Detect which cell encompasses the target text, then output its [X, Y] center coordinate. 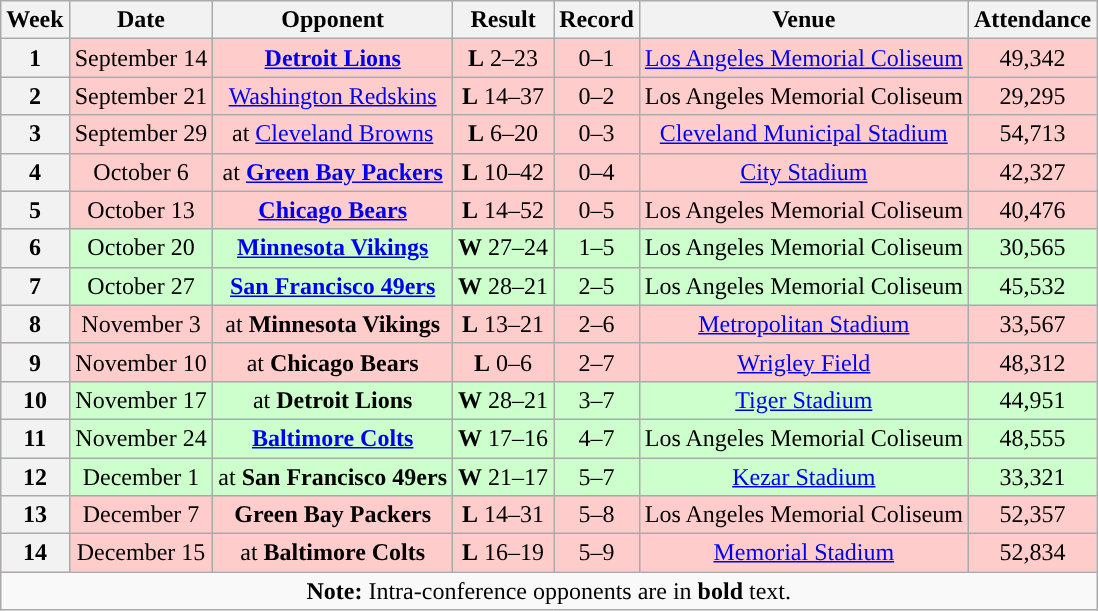
Detroit Lions [333, 58]
at San Francisco 49ers [333, 477]
0–3 [597, 134]
Baltimore Colts [333, 438]
December 1 [141, 477]
L 0–6 [504, 362]
40,476 [1032, 210]
0–4 [597, 172]
November 24 [141, 438]
2 [35, 96]
7 [35, 286]
2–5 [597, 286]
5–9 [597, 553]
at Minnesota Vikings [333, 324]
Memorial Stadium [804, 553]
City Stadium [804, 172]
Metropolitan Stadium [804, 324]
L 2–23 [504, 58]
45,532 [1032, 286]
1 [35, 58]
San Francisco 49ers [333, 286]
3 [35, 134]
13 [35, 515]
4 [35, 172]
2–6 [597, 324]
44,951 [1032, 400]
September 21 [141, 96]
Result [504, 20]
12 [35, 477]
Date [141, 20]
29,295 [1032, 96]
9 [35, 362]
0–5 [597, 210]
4–7 [597, 438]
0–2 [597, 96]
October 27 [141, 286]
at Baltimore Colts [333, 553]
8 [35, 324]
52,834 [1032, 553]
48,312 [1032, 362]
5–7 [597, 477]
2–7 [597, 362]
W 27–24 [504, 248]
October 6 [141, 172]
42,327 [1032, 172]
Minnesota Vikings [333, 248]
Note: Intra-conference opponents are in bold text. [549, 591]
October 13 [141, 210]
W 17–16 [504, 438]
10 [35, 400]
L 10–42 [504, 172]
L 13–21 [504, 324]
Opponent [333, 20]
11 [35, 438]
33,567 [1032, 324]
Washington Redskins [333, 96]
1–5 [597, 248]
at Detroit Lions [333, 400]
September 14 [141, 58]
L 14–37 [504, 96]
Green Bay Packers [333, 515]
48,555 [1032, 438]
November 3 [141, 324]
0–1 [597, 58]
L 16–19 [504, 553]
Week [35, 20]
September 29 [141, 134]
at Chicago Bears [333, 362]
Tiger Stadium [804, 400]
L 6–20 [504, 134]
November 10 [141, 362]
54,713 [1032, 134]
Kezar Stadium [804, 477]
30,565 [1032, 248]
at Green Bay Packers [333, 172]
Wrigley Field [804, 362]
Chicago Bears [333, 210]
49,342 [1032, 58]
Venue [804, 20]
November 17 [141, 400]
at Cleveland Browns [333, 134]
5–8 [597, 515]
6 [35, 248]
Cleveland Municipal Stadium [804, 134]
33,321 [1032, 477]
L 14–31 [504, 515]
14 [35, 553]
5 [35, 210]
L 14–52 [504, 210]
W 21–17 [504, 477]
52,357 [1032, 515]
3–7 [597, 400]
Record [597, 20]
December 15 [141, 553]
December 7 [141, 515]
October 20 [141, 248]
Attendance [1032, 20]
